Scan for the cell matching the given text and deliver its [X, Y] coordinate at center. 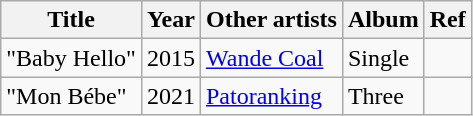
"Mon Bébe" [72, 96]
Album [383, 20]
Three [383, 96]
"Baby Hello" [72, 58]
Single [383, 58]
2015 [170, 58]
Title [72, 20]
Other artists [271, 20]
Patoranking [271, 96]
2021 [170, 96]
Year [170, 20]
Ref [448, 20]
Wande Coal [271, 58]
